Identify which cell holds the provided text, then report its (X, Y) central coordinate. 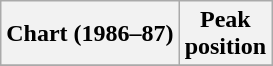
Chart (1986–87) (90, 34)
Peakposition (225, 34)
